Return (x, y) of the center of cell containing provided text 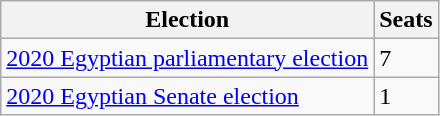
2020 Egyptian parliamentary election (188, 58)
Seats (406, 20)
1 (406, 96)
Election (188, 20)
2020 Egyptian Senate election (188, 96)
7 (406, 58)
